Pinpoint the cell where the given text exists, returning its [X, Y] midpoint coordinate. 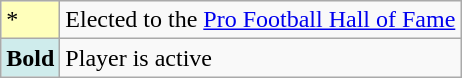
Bold [30, 58]
* [30, 20]
Elected to the Pro Football Hall of Fame [260, 20]
Player is active [260, 58]
